For the text-containing cell, return its midpoint in (X, Y) coordinate format. 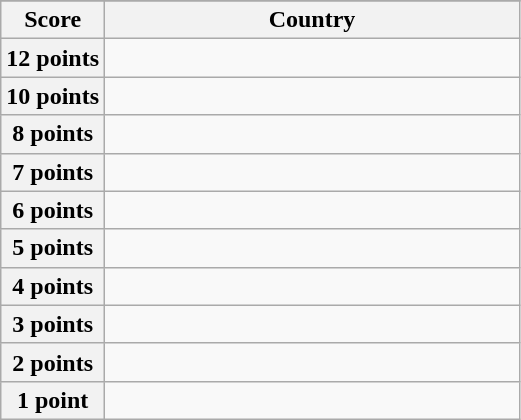
10 points (53, 96)
2 points (53, 362)
Country (312, 20)
6 points (53, 210)
5 points (53, 248)
7 points (53, 172)
8 points (53, 134)
3 points (53, 324)
Score (53, 20)
1 point (53, 400)
4 points (53, 286)
12 points (53, 58)
